From the cell containing the given text, extract its center point as (x, y) coordinate. 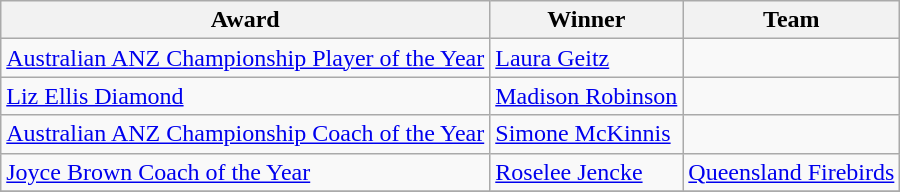
Team (792, 20)
Madison Robinson (586, 96)
Queensland Firebirds (792, 172)
Joyce Brown Coach of the Year (246, 172)
Australian ANZ Championship Player of the Year (246, 58)
Simone McKinnis (586, 134)
Australian ANZ Championship Coach of the Year (246, 134)
Liz Ellis Diamond (246, 96)
Award (246, 20)
Winner (586, 20)
Roselee Jencke (586, 172)
Laura Geitz (586, 58)
